Scan for the cell matching the given text and deliver its (X, Y) coordinate at center. 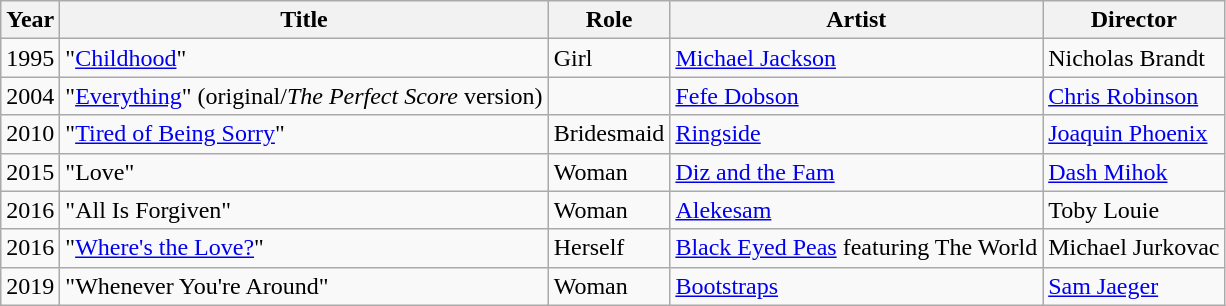
Chris Robinson (1134, 96)
Ringside (856, 134)
Year (30, 20)
2015 (30, 172)
"All Is Forgiven" (304, 210)
Black Eyed Peas featuring The World (856, 248)
2010 (30, 134)
Michael Jurkovac (1134, 248)
1995 (30, 58)
Fefe Dobson (856, 96)
"Where's the Love?" (304, 248)
"Love" (304, 172)
Toby Louie (1134, 210)
Director (1134, 20)
2019 (30, 286)
"Everything" (original/The Perfect Score version) (304, 96)
Herself (609, 248)
"Tired of Being Sorry" (304, 134)
Bootstraps (856, 286)
Michael Jackson (856, 58)
2004 (30, 96)
Nicholas Brandt (1134, 58)
Joaquin Phoenix (1134, 134)
"Childhood" (304, 58)
Role (609, 20)
Title (304, 20)
Dash Mihok (1134, 172)
Girl (609, 58)
"Whenever You're Around" (304, 286)
Bridesmaid (609, 134)
Sam Jaeger (1134, 286)
Alekesam (856, 210)
Artist (856, 20)
Diz and the Fam (856, 172)
